Search for the cell housing the specified text and yield its [X, Y] center coordinate. 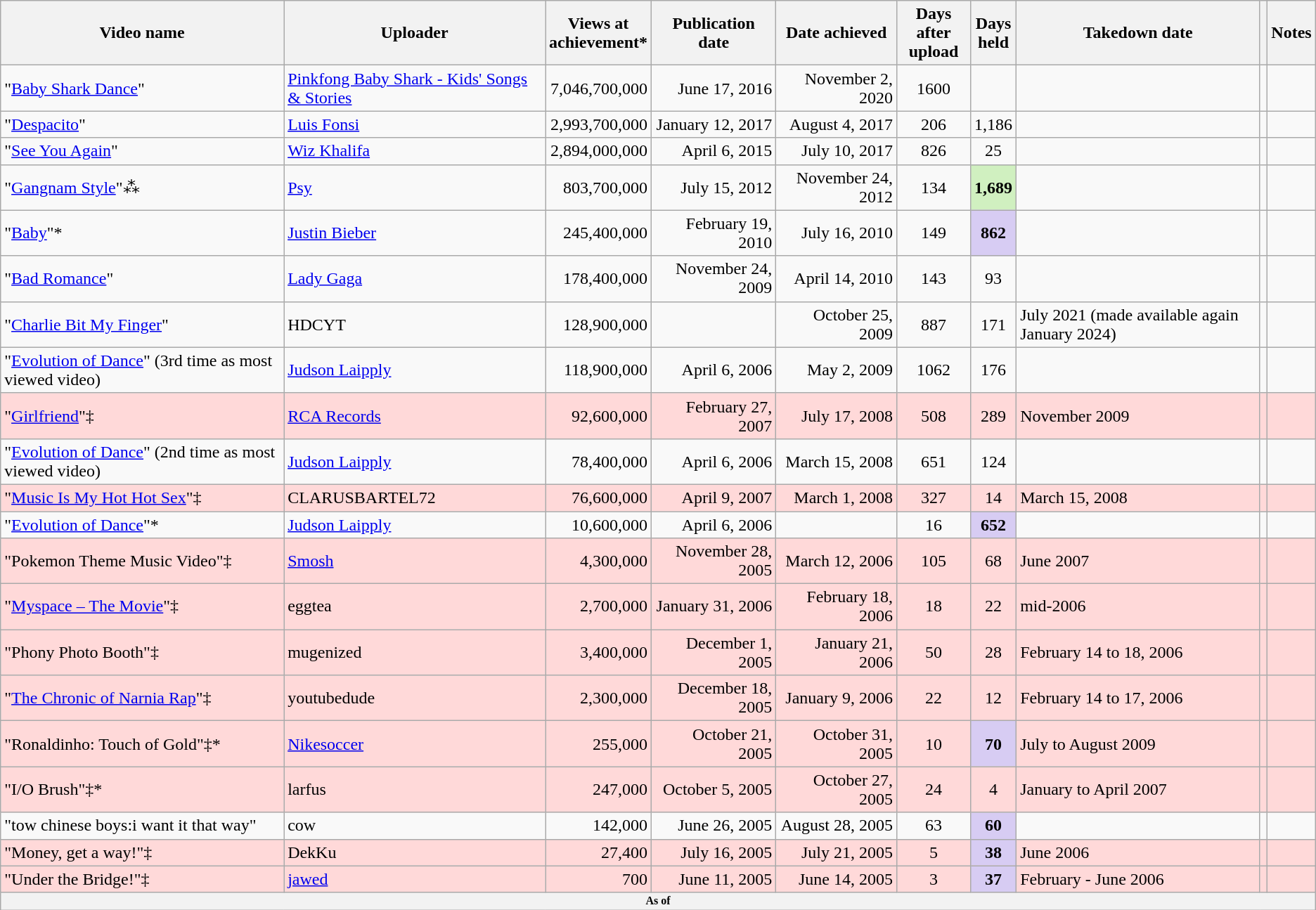
70 [994, 743]
July 16, 2005 [714, 852]
2,894,000,000 [599, 151]
1,689 [994, 187]
16 [934, 525]
As of [658, 901]
June 26, 2005 [714, 826]
February 27, 2007 [714, 416]
652 [994, 525]
"Under the Bridge!"‡ [142, 879]
3,400,000 [599, 652]
508 [934, 416]
1,186 [994, 124]
Psy [415, 187]
"See You Again" [142, 151]
Smosh [415, 561]
Wiz Khalifa [415, 151]
RCA Records [415, 416]
July 15, 2012 [714, 187]
38 [994, 852]
Justin Bieber [415, 233]
February 18, 2006 [837, 607]
651 [934, 461]
CLARUSBARTEL72 [415, 498]
June 17, 2016 [714, 89]
Luis Fonsi [415, 124]
4 [994, 790]
10 [934, 743]
December 18, 2005 [714, 698]
78,400,000 [599, 461]
327 [934, 498]
April 14, 2010 [837, 278]
2,300,000 [599, 698]
Uploader [415, 33]
October 27, 2005 [837, 790]
60 [994, 826]
7,046,700,000 [599, 89]
eggtea [415, 607]
June 2006 [1138, 852]
37 [994, 879]
Pinkfong Baby Shark - Kids' Songs & Stories [415, 89]
"Gangnam Style"⁂ [142, 187]
July to August 2009 [1138, 743]
August 4, 2017 [837, 124]
July 17, 2008 [837, 416]
March 12, 2006 [837, 561]
50 [934, 652]
"Pokemon Theme Music Video"‡ [142, 561]
"Charlie Bit My Finger" [142, 325]
"I/O Brush"‡* [142, 790]
"Bad Romance" [142, 278]
February 19, 2010 [714, 233]
Days afterupload [934, 33]
28 [994, 652]
245,400,000 [599, 233]
February 14 to 18, 2006 [1138, 652]
206 [934, 124]
"The Chronic of Narnia Rap"‡ [142, 698]
April 9, 2007 [714, 498]
Lady Gaga [415, 278]
"Music Is My Hot Hot Sex"‡ [142, 498]
Takedown date [1138, 33]
143 [934, 278]
92,600,000 [599, 416]
118,900,000 [599, 370]
4,300,000 [599, 561]
14 [994, 498]
149 [934, 233]
27,400 [599, 852]
February 14 to 17, 2006 [1138, 698]
134 [934, 187]
Notes [1291, 33]
"Baby"* [142, 233]
HDCYT [415, 325]
128,900,000 [599, 325]
"tow chinese boys:i want it that way" [142, 826]
176 [994, 370]
803,700,000 [599, 187]
December 1, 2005 [714, 652]
November 2, 2020 [837, 89]
November 28, 2005 [714, 561]
887 [934, 325]
124 [994, 461]
"Evolution of Dance"* [142, 525]
DekKu [415, 852]
18 [934, 607]
3 [934, 879]
October 21, 2005 [714, 743]
July 2021 (made available again January 2024) [1138, 325]
youtubedude [415, 698]
July 16, 2010 [837, 233]
"Money, get a way!"‡ [142, 852]
171 [994, 325]
October 31, 2005 [837, 743]
826 [934, 151]
mid-2006 [1138, 607]
"Despacito" [142, 124]
105 [934, 561]
April 6, 2015 [714, 151]
12 [994, 698]
January 9, 2006 [837, 698]
June 14, 2005 [837, 879]
178,400,000 [599, 278]
"Girlfriend"‡ [142, 416]
142,000 [599, 826]
January 21, 2006 [837, 652]
63 [934, 826]
"Myspace – The Movie"‡ [142, 607]
November 24, 2009 [714, 278]
August 28, 2005 [837, 826]
700 [599, 879]
289 [994, 416]
Date achieved [837, 33]
24 [934, 790]
October 5, 2005 [714, 790]
Video name [142, 33]
January 31, 2006 [714, 607]
larfus [415, 790]
July 10, 2017 [837, 151]
76,600,000 [599, 498]
"Phony Photo Booth"‡ [142, 652]
"Baby Shark Dance" [142, 89]
November 2009 [1138, 416]
93 [994, 278]
January to April 2007 [1138, 790]
jawed [415, 879]
November 24, 2012 [837, 187]
Nikesoccer [415, 743]
"Evolution of Dance" (3rd time as most viewed video) [142, 370]
68 [994, 561]
Daysheld [994, 33]
October 25, 2009 [837, 325]
June 11, 2005 [714, 879]
cow [415, 826]
"Evolution of Dance" (2nd time as most viewed video) [142, 461]
5 [934, 852]
mugenized [415, 652]
862 [994, 233]
10,600,000 [599, 525]
January 12, 2017 [714, 124]
1600 [934, 89]
1062 [934, 370]
May 2, 2009 [837, 370]
25 [994, 151]
February - June 2006 [1138, 879]
Views atachievement* [599, 33]
255,000 [599, 743]
247,000 [599, 790]
March 1, 2008 [837, 498]
"Ronaldinho: Touch of Gold"‡* [142, 743]
July 21, 2005 [837, 852]
2,700,000 [599, 607]
2,993,700,000 [599, 124]
Publication date [714, 33]
June 2007 [1138, 561]
